Extract the (X, Y) coordinate from the center of the cell holding the provided text.  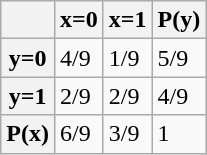
6/9 (78, 134)
1/9 (128, 58)
P(x) (28, 134)
x=1 (128, 20)
3/9 (128, 134)
y=0 (28, 58)
1 (179, 134)
5/9 (179, 58)
x=0 (78, 20)
y=1 (28, 96)
P(y) (179, 20)
